Search for the cell housing the specified text and yield its [X, Y] center coordinate. 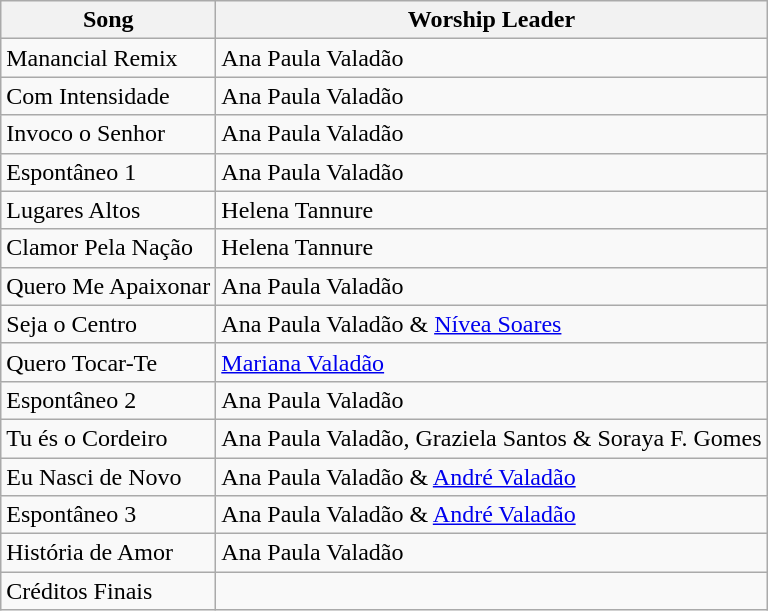
Lugares Altos [108, 210]
Eu Nasci de Novo [108, 477]
Quero Me Apaixonar [108, 286]
Manancial Remix [108, 58]
Com Intensidade [108, 96]
História de Amor [108, 553]
Clamor Pela Nação [108, 248]
Ana Paula Valadão & Nívea Soares [492, 324]
Espontâneo 3 [108, 515]
Mariana Valadão [492, 362]
Espontâneo 1 [108, 172]
Ana Paula Valadão, Graziela Santos & Soraya F. Gomes [492, 438]
Song [108, 20]
Worship Leader [492, 20]
Tu és o Cordeiro [108, 438]
Quero Tocar-Te [108, 362]
Espontâneo 2 [108, 400]
Seja o Centro [108, 324]
Créditos Finais [108, 591]
Invoco o Senhor [108, 134]
